From the cell containing the given text, extract its center point as (X, Y) coordinate. 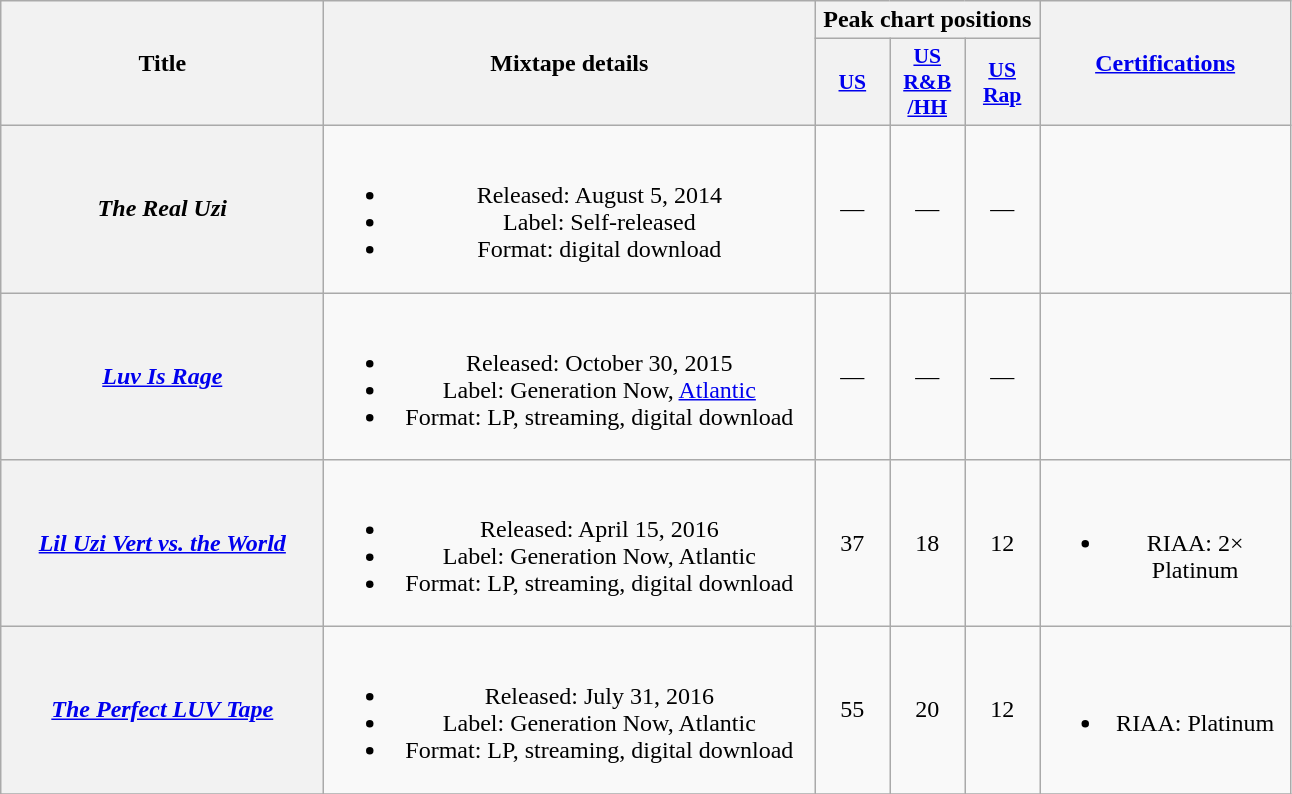
Released: October 30, 2015Label: Generation Now, AtlanticFormat: LP, streaming, digital download (570, 376)
The Perfect LUV Tape (162, 710)
US (852, 82)
Peak chart positions (928, 20)
Released: August 5, 2014Label: Self-releasedFormat: digital download (570, 208)
Title (162, 64)
USR&B/HH (928, 82)
Released: July 31, 2016Label: Generation Now, AtlanticFormat: LP, streaming, digital download (570, 710)
Luv Is Rage (162, 376)
37 (852, 544)
18 (928, 544)
Certifications (1166, 64)
Lil Uzi Vert vs. the World (162, 544)
RIAA: Platinum (1166, 710)
55 (852, 710)
Released: April 15, 2016Label: Generation Now, AtlanticFormat: LP, streaming, digital download (570, 544)
US Rap (1002, 82)
RIAA: 2× Platinum (1166, 544)
Mixtape details (570, 64)
The Real Uzi (162, 208)
20 (928, 710)
